Return (X, Y) of the center of cell containing provided text 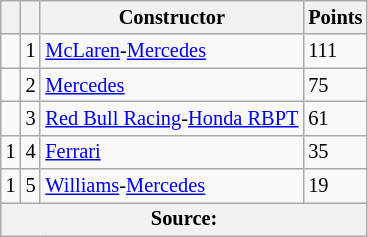
Constructor (172, 17)
Ferrari (172, 152)
McLaren-Mercedes (172, 51)
Red Bull Racing-Honda RBPT (172, 118)
Source: (184, 219)
3 (31, 118)
Mercedes (172, 85)
2 (31, 85)
111 (335, 51)
5 (31, 186)
Williams-Mercedes (172, 186)
Points (335, 17)
4 (31, 152)
35 (335, 152)
19 (335, 186)
61 (335, 118)
75 (335, 85)
